Locate the cell with the specified text and output its (X, Y) center coordinate. 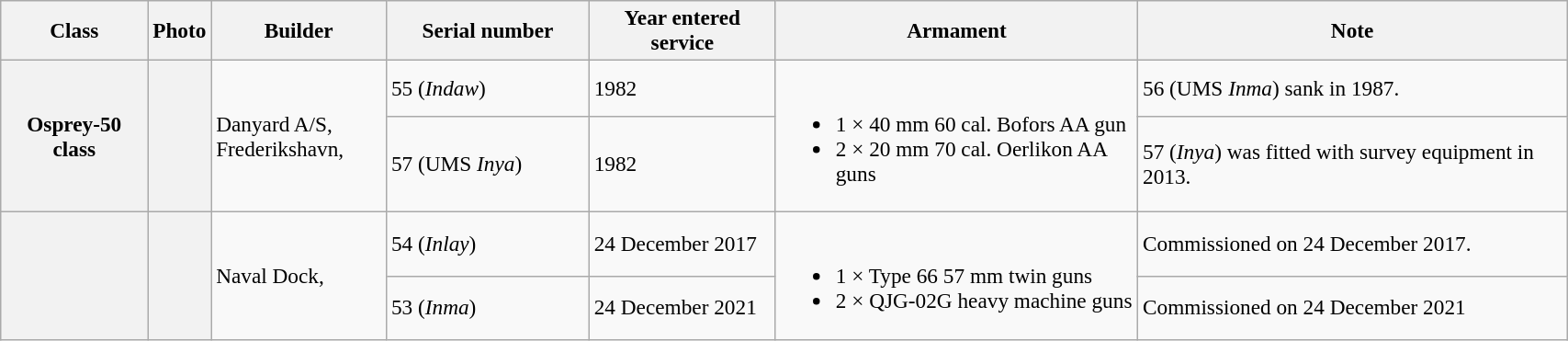
57 (Inya) was fitted with survey equipment in 2013. (1352, 164)
55 (Indaw) (489, 88)
24 December 2017 (682, 243)
54 (Inlay) (489, 243)
1 × Type 66 57 mm twin guns2 × QJG-02G heavy machine guns (956, 275)
57 (UMS Inya) (489, 164)
53 (Inma) (489, 307)
Year entered service (682, 29)
1 × 40 mm 60 cal. Bofors AA gun2 × 20 mm 70 cal. Oerlikon AA guns (956, 136)
Commissioned on 24 December 2017. (1352, 243)
Danyard A/S, Frederikshavn, (299, 136)
Photo (180, 29)
Commissioned on 24 December 2021 (1352, 307)
Class (74, 29)
Osprey-50 class (74, 136)
Armament (956, 29)
Builder (299, 29)
Note (1352, 29)
Naval Dock, (299, 275)
24 December 2021 (682, 307)
Serial number (489, 29)
56 (UMS Inma) sank in 1987. (1352, 88)
